Detect which cell encompasses the target text, then output its (X, Y) center coordinate. 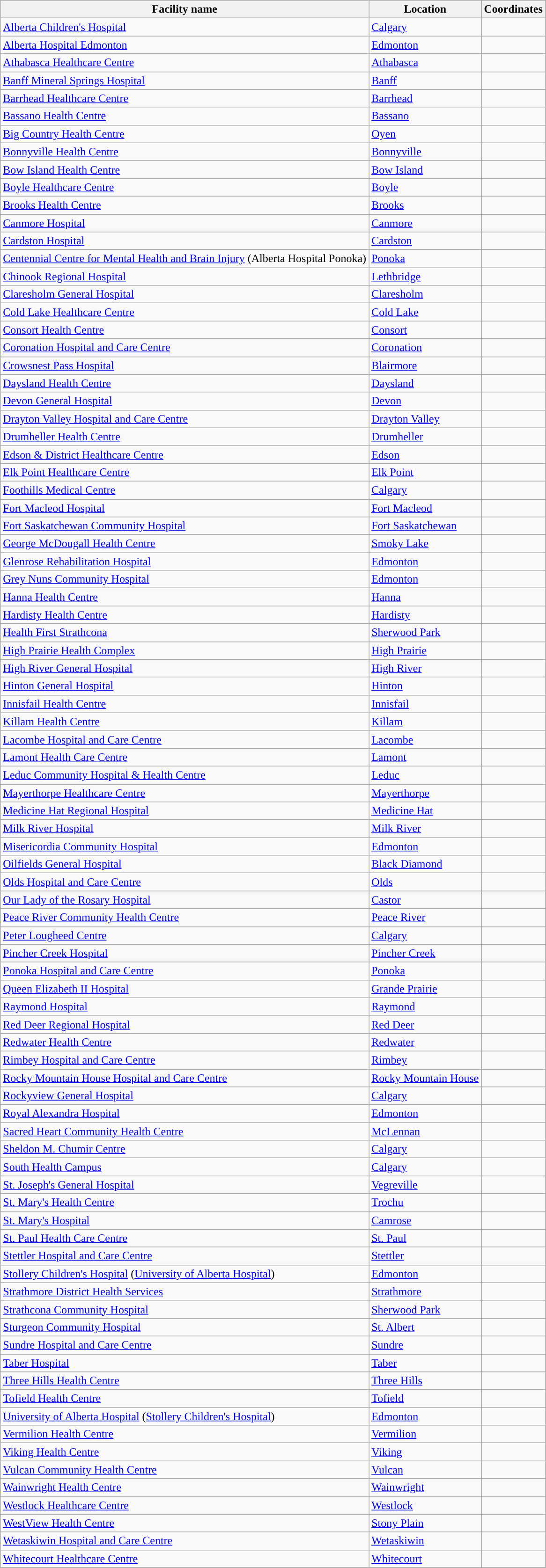
Coronation Hospital and Care Centre (184, 348)
Oyen (425, 134)
Elk Point (425, 472)
Taber Hospital (184, 1363)
Hinton (425, 686)
Claresholm General Hospital (184, 294)
Killam (425, 722)
Lamont Health Care Centre (184, 757)
Westlock (425, 1505)
Alberta Hospital Edmonton (184, 45)
Taber (425, 1363)
Brooks Health Centre (184, 205)
High River General Hospital (184, 668)
Stettler Hospital and Care Centre (184, 1256)
Grey Nuns Community Hospital (184, 579)
St. Joseph's General Hospital (184, 1185)
Mayerthorpe (425, 793)
Red Deer (425, 1024)
Foothills Medical Centre (184, 490)
Grande Prairie (425, 989)
Vulcan Community Health Centre (184, 1470)
Edson (425, 454)
Athabasca Healthcare Centre (184, 63)
Coronation (425, 348)
Fort Macleod (425, 508)
High Prairie (425, 650)
Hardisty (425, 615)
Smoky Lake (425, 544)
Hinton General Hospital (184, 686)
Tofield (425, 1399)
Fort Macleod Hospital (184, 508)
Stony Plain (425, 1523)
Hardisty Health Centre (184, 615)
Oilfields General Hospital (184, 864)
Glenrose Rehabilitation Hospital (184, 562)
Redwater (425, 1042)
Three Hills Health Centre (184, 1381)
Bonnyville (425, 152)
Boyle (425, 187)
Vegreville (425, 1185)
Sacred Heart Community Health Centre (184, 1131)
Crowsnest Pass Hospital (184, 365)
Wetaskiwin (425, 1541)
Bow Island (425, 169)
Peter Lougheed Centre (184, 935)
Lethbridge (425, 277)
Rockyview General Hospital (184, 1096)
Milk River Hospital (184, 829)
Blairmore (425, 365)
Wainwright Health Centre (184, 1488)
Redwater Health Centre (184, 1042)
Elk Point Healthcare Centre (184, 472)
Peace River (425, 918)
Raymond Hospital (184, 1006)
Sheldon M. Chumir Centre (184, 1149)
Mayerthorpe Healthcare Centre (184, 793)
Facility name (184, 9)
Barrhead Healthcare Centre (184, 98)
Hanna (425, 597)
Camrose (425, 1220)
Viking Health Centre (184, 1452)
Athabasca (425, 63)
Drumheller (425, 437)
Castor (425, 900)
Edson & District Healthcare Centre (184, 454)
Ponoka Hospital and Care Centre (184, 971)
Devon General Hospital (184, 401)
Big Country Health Centre (184, 134)
Wetaskiwin Hospital and Care Centre (184, 1541)
Rocky Mountain House Hospital and Care Centre (184, 1078)
Rimbey Hospital and Care Centre (184, 1060)
Lamont (425, 757)
Whitecourt (425, 1559)
Banff (425, 80)
Bonnyville Health Centre (184, 152)
Innisfail (425, 704)
Claresholm (425, 294)
Drayton Valley Hospital and Care Centre (184, 419)
St. Mary's Health Centre (184, 1203)
Hanna Health Centre (184, 597)
Health First Strathcona (184, 633)
Westlock Healthcare Centre (184, 1505)
Lacombe (425, 739)
Cold Lake Healthcare Centre (184, 312)
Our Lady of the Rosary Hospital (184, 900)
Trochu (425, 1203)
St. Mary's Hospital (184, 1220)
St. Albert (425, 1327)
George McDougall Health Centre (184, 544)
South Health Campus (184, 1167)
Rimbey (425, 1060)
Consort (425, 330)
Cardston (425, 241)
Bassano (425, 116)
Fort Saskatchewan Community Hospital (184, 526)
Leduc Community Hospital & Health Centre (184, 775)
Drumheller Health Centre (184, 437)
Consort Health Centre (184, 330)
Rocky Mountain House (425, 1078)
High River (425, 668)
Canmore Hospital (184, 223)
Location (425, 9)
McLennan (425, 1131)
Olds Hospital and Care Centre (184, 882)
Black Diamond (425, 864)
Devon (425, 401)
Alberta Children's Hospital (184, 27)
Strathcona Community Hospital (184, 1309)
Medicine Hat Regional Hospital (184, 811)
Lacombe Hospital and Care Centre (184, 739)
Three Hills (425, 1381)
Stettler (425, 1256)
Vermilion (425, 1434)
Banff Mineral Springs Hospital (184, 80)
Pincher Creek (425, 953)
Bow Island Health Centre (184, 169)
Bassano Health Centre (184, 116)
Sundre (425, 1345)
Wainwright (425, 1488)
Royal Alexandra Hospital (184, 1114)
Strathmore (425, 1291)
Strathmore District Health Services (184, 1291)
Sundre Hospital and Care Centre (184, 1345)
Boyle Healthcare Centre (184, 187)
Vulcan (425, 1470)
WestView Health Centre (184, 1523)
Peace River Community Health Centre (184, 918)
Milk River (425, 829)
St. Paul (425, 1238)
Killam Health Centre (184, 722)
Daysland Health Centre (184, 383)
Fort Saskatchewan (425, 526)
Innisfail Health Centre (184, 704)
Cold Lake (425, 312)
Tofield Health Centre (184, 1399)
Coordinates (513, 9)
Brooks (425, 205)
Vermilion Health Centre (184, 1434)
Whitecourt Healthcare Centre (184, 1559)
High Prairie Health Complex (184, 650)
Canmore (425, 223)
Pincher Creek Hospital (184, 953)
Olds (425, 882)
Misericordia Community Hospital (184, 846)
Queen Elizabeth II Hospital (184, 989)
Sturgeon Community Hospital (184, 1327)
St. Paul Health Care Centre (184, 1238)
Medicine Hat (425, 811)
Raymond (425, 1006)
Drayton Valley (425, 419)
Centennial Centre for Mental Health and Brain Injury (Alberta Hospital Ponoka) (184, 259)
Daysland (425, 383)
Viking (425, 1452)
Red Deer Regional Hospital (184, 1024)
University of Alberta Hospital (Stollery Children's Hospital) (184, 1416)
Barrhead (425, 98)
Chinook Regional Hospital (184, 277)
Cardston Hospital (184, 241)
Stollery Children's Hospital (University of Alberta Hospital) (184, 1274)
Leduc (425, 775)
